Extract the [x, y] coordinate from the center of the cell holding the provided text.  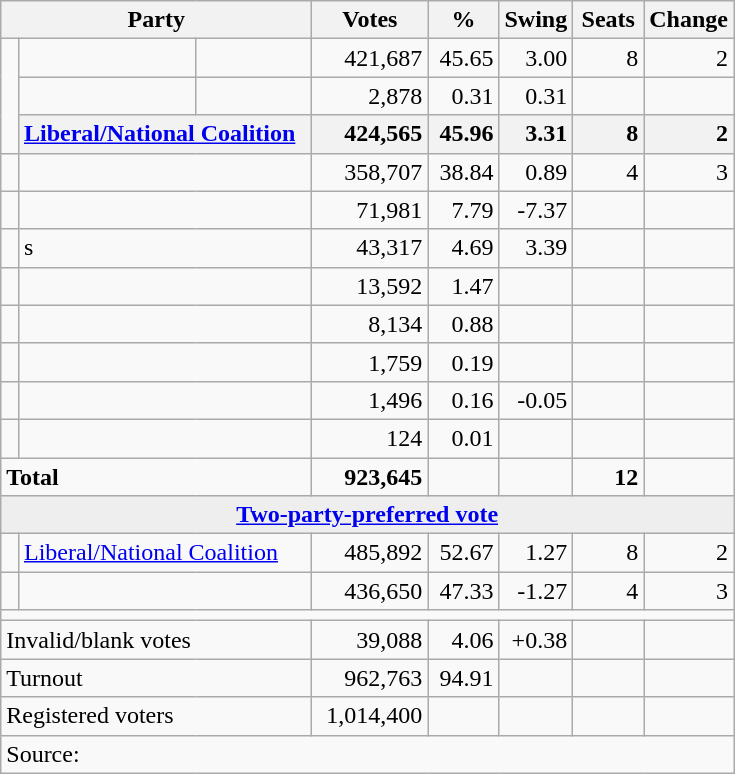
2,878 [370, 96]
0.16 [464, 400]
436,650 [370, 591]
38.84 [464, 172]
13,592 [370, 286]
12 [608, 477]
-1.27 [536, 591]
Seats [608, 20]
962,763 [370, 678]
-0.05 [536, 400]
s [164, 248]
124 [370, 438]
47.33 [464, 591]
% [464, 20]
923,645 [370, 477]
39,088 [370, 640]
Invalid/blank votes [156, 640]
45.96 [464, 134]
Party [156, 20]
94.91 [464, 678]
4.06 [464, 640]
-7.37 [536, 210]
Votes [370, 20]
358,707 [370, 172]
1.47 [464, 286]
421,687 [370, 58]
+0.38 [536, 640]
Change [689, 20]
424,565 [370, 134]
8,134 [370, 324]
3.00 [536, 58]
45.65 [464, 58]
Swing [536, 20]
3.39 [536, 248]
1.27 [536, 553]
0.88 [464, 324]
7.79 [464, 210]
43,317 [370, 248]
Source: [368, 754]
3.31 [536, 134]
71,981 [370, 210]
0.89 [536, 172]
1,014,400 [370, 716]
Turnout [156, 678]
52.67 [464, 553]
1,496 [370, 400]
485,892 [370, 553]
0.19 [464, 362]
Total [156, 477]
Registered voters [156, 716]
0.01 [464, 438]
Two-party-preferred vote [368, 515]
1,759 [370, 362]
4.69 [464, 248]
